Scan for the cell matching the given text and deliver its [X, Y] coordinate at center. 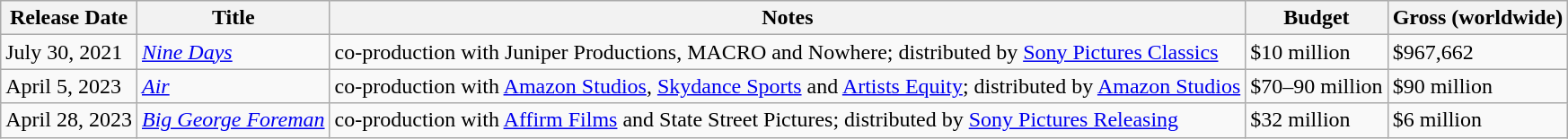
Notes [788, 18]
co-production with Amazon Studios, Skydance Sports and Artists Equity; distributed by Amazon Studios [788, 86]
Title [233, 18]
$967,662 [1478, 52]
July 30, 2021 [69, 52]
Big George Foreman [233, 120]
Gross (worldwide) [1478, 18]
Air [233, 86]
Budget [1317, 18]
April 28, 2023 [69, 120]
$10 million [1317, 52]
$90 million [1478, 86]
Nine Days [233, 52]
$70–90 million [1317, 86]
April 5, 2023 [69, 86]
co-production with Affirm Films and State Street Pictures; distributed by Sony Pictures Releasing [788, 120]
co-production with Juniper Productions, MACRO and Nowhere; distributed by Sony Pictures Classics [788, 52]
$32 million [1317, 120]
Release Date [69, 18]
$6 million [1478, 120]
